For the text-containing cell, return its midpoint in [x, y] coordinate format. 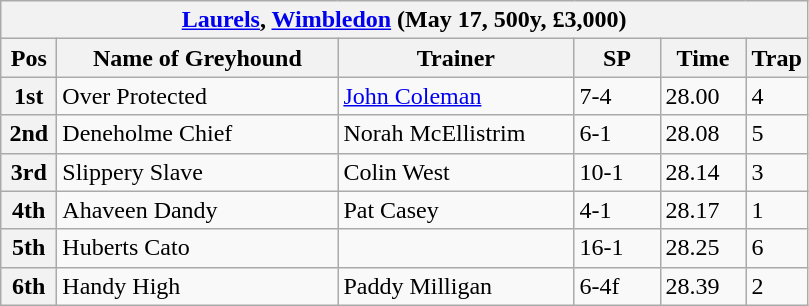
1st [29, 96]
SP [617, 58]
5th [29, 248]
Trap [776, 58]
Ahaveen Dandy [198, 210]
6 [776, 248]
28.25 [703, 248]
28.17 [703, 210]
4th [29, 210]
Time [703, 58]
6th [29, 286]
28.39 [703, 286]
3 [776, 172]
16-1 [617, 248]
Norah McEllistrim [456, 134]
Name of Greyhound [198, 58]
Pos [29, 58]
Laurels, Wimbledon (May 17, 500y, £3,000) [404, 20]
6-1 [617, 134]
1 [776, 210]
2nd [29, 134]
7-4 [617, 96]
3rd [29, 172]
5 [776, 134]
Slippery Slave [198, 172]
Over Protected [198, 96]
Colin West [456, 172]
10-1 [617, 172]
4-1 [617, 210]
Handy High [198, 286]
Pat Casey [456, 210]
Deneholme Chief [198, 134]
Paddy Milligan [456, 286]
John Coleman [456, 96]
28.00 [703, 96]
4 [776, 96]
28.14 [703, 172]
28.08 [703, 134]
2 [776, 286]
Huberts Cato [198, 248]
Trainer [456, 58]
6-4f [617, 286]
